Output the [X, Y] coordinate of the center of the cell containing the given text.  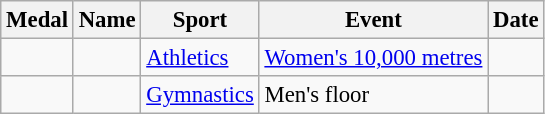
Men's floor [374, 95]
Sport [200, 20]
Gymnastics [200, 95]
Date [516, 20]
Event [374, 20]
Name [107, 20]
Athletics [200, 58]
Women's 10,000 metres [374, 58]
Medal [38, 20]
